Determine the [x, y] coordinate at the center of the cell enclosing the given text.  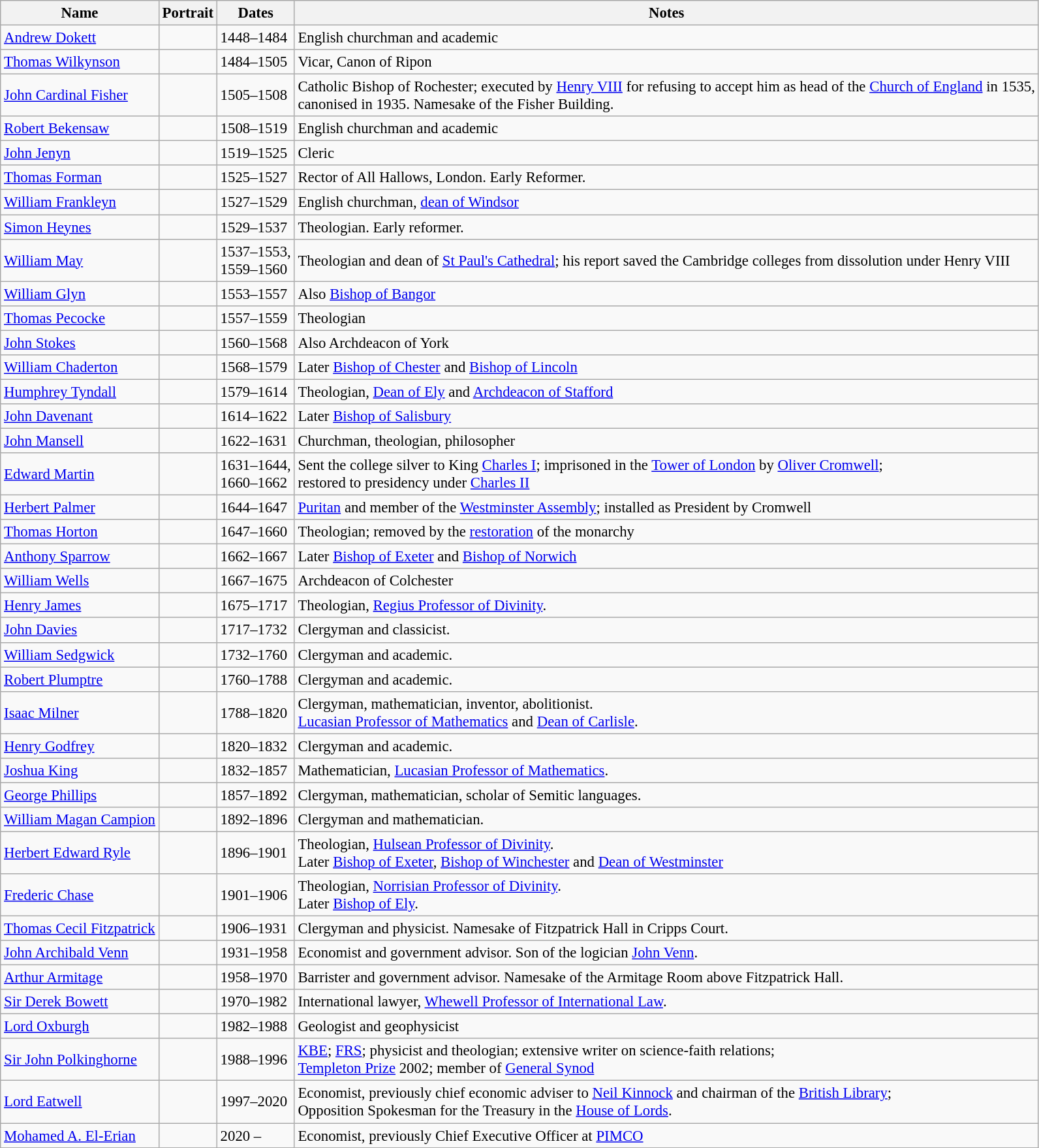
Frederic Chase [80, 895]
1631–1644, 1660–1662 [256, 474]
John Mansell [80, 441]
Theologian [666, 318]
Anthony Sparrow [80, 557]
1508–1519 [256, 129]
1982–1988 [256, 1027]
Edward Martin [80, 474]
Later Bishop of Exeter and Bishop of Norwich [666, 557]
John Stokes [80, 343]
1892–1896 [256, 820]
John Davies [80, 630]
Robert Plumptre [80, 679]
Theologian, Hulsean Professor of Divinity.Later Bishop of Exeter, Bishop of Winchester and Dean of Westminster [666, 852]
1647–1660 [256, 532]
1662–1667 [256, 557]
Churchman, theologian, philosopher [666, 441]
1997–2020 [256, 1102]
Henry Godfrey [80, 746]
Also Archdeacon of York [666, 343]
John Jenyn [80, 153]
1568–1579 [256, 367]
Clergyman and mathematician. [666, 820]
1527–1529 [256, 202]
1788–1820 [256, 713]
1579–1614 [256, 392]
Clergyman and classicist. [666, 630]
1820–1832 [256, 746]
Clergyman, mathematician, inventor, abolitionist.Lucasian Professor of Mathematics and Dean of Carlisle. [666, 713]
English churchman, dean of Windsor [666, 202]
1667–1675 [256, 581]
Dates [256, 13]
Sir John Polkinghorne [80, 1060]
1505–1508 [256, 95]
1622–1631 [256, 441]
1614–1622 [256, 416]
Thomas Pecocke [80, 318]
1901–1906 [256, 895]
Henry James [80, 606]
2020 – [256, 1136]
Thomas Forman [80, 178]
Thomas Horton [80, 532]
William Magan Campion [80, 820]
John Cardinal Fisher [80, 95]
Herbert Edward Ryle [80, 852]
William Glyn [80, 294]
William Chaderton [80, 367]
1448–1484 [256, 38]
Later Bishop of Salisbury [666, 416]
Vicar, Canon of Ripon [666, 62]
Sir Derek Bowett [80, 1002]
Humphrey Tyndall [80, 392]
Thomas Wilkynson [80, 62]
Later Bishop of Chester and Bishop of Lincoln [666, 367]
Archdeacon of Colchester [666, 581]
William Wells [80, 581]
Joshua King [80, 771]
Theologian, Regius Professor of Divinity. [666, 606]
Geologist and geophysicist [666, 1027]
Notes [666, 13]
1529–1537 [256, 227]
1484–1505 [256, 62]
1717–1732 [256, 630]
1896–1901 [256, 852]
Clergyman and physicist. Namesake of Fitzpatrick Hall in Cripps Court. [666, 929]
Theologian, Dean of Ely and Archdeacon of Stafford [666, 392]
George Phillips [80, 795]
International lawyer, Whewell Professor of International Law. [666, 1002]
1970–1982 [256, 1002]
Arthur Armitage [80, 978]
Barrister and government advisor. Namesake of the Armitage Room above Fitzpatrick Hall. [666, 978]
1832–1857 [256, 771]
1537–1553, 1559–1560 [256, 260]
Economist, previously Chief Executive Officer at PIMCO [666, 1136]
1553–1557 [256, 294]
John Archibald Venn [80, 953]
Theologian. Early reformer. [666, 227]
William May [80, 260]
1644–1647 [256, 508]
1958–1970 [256, 978]
Theologian, Norrisian Professor of Divinity.Later Bishop of Ely. [666, 895]
1557–1559 [256, 318]
1857–1892 [256, 795]
Puritan and member of the Westminster Assembly; installed as President by Cromwell [666, 508]
1760–1788 [256, 679]
Name [80, 13]
Isaac Milner [80, 713]
Simon Heynes [80, 227]
Mathematician, Lucasian Professor of Mathematics. [666, 771]
Mohamed A. El-Erian [80, 1136]
1525–1527 [256, 178]
William Frankleyn [80, 202]
Cleric [666, 153]
Andrew Dokett [80, 38]
1675–1717 [256, 606]
Also Bishop of Bangor [666, 294]
Lord Oxburgh [80, 1027]
Clergyman, mathematician, scholar of Semitic languages. [666, 795]
Thomas Cecil Fitzpatrick [80, 929]
Economist and government advisor. Son of the logician John Venn. [666, 953]
1732–1760 [256, 655]
1931–1958 [256, 953]
Rector of All Hallows, London. Early Reformer. [666, 178]
Sent the college silver to King Charles I; imprisoned in the Tower of London by Oliver Cromwell; restored to presidency under Charles II [666, 474]
Lord Eatwell [80, 1102]
1988–1996 [256, 1060]
Theologian and dean of St Paul's Cathedral; his report saved the Cambridge colleges from dissolution under Henry VIII [666, 260]
Portrait [188, 13]
1519–1525 [256, 153]
William Sedgwick [80, 655]
Robert Bekensaw [80, 129]
John Davenant [80, 416]
1906–1931 [256, 929]
Theologian; removed by the restoration of the monarchy [666, 532]
KBE; FRS; physicist and theologian; extensive writer on science-faith relations; Templeton Prize 2002; member of General Synod [666, 1060]
Herbert Palmer [80, 508]
1560–1568 [256, 343]
